Output the [x, y] coordinate of the center of the cell containing the given text.  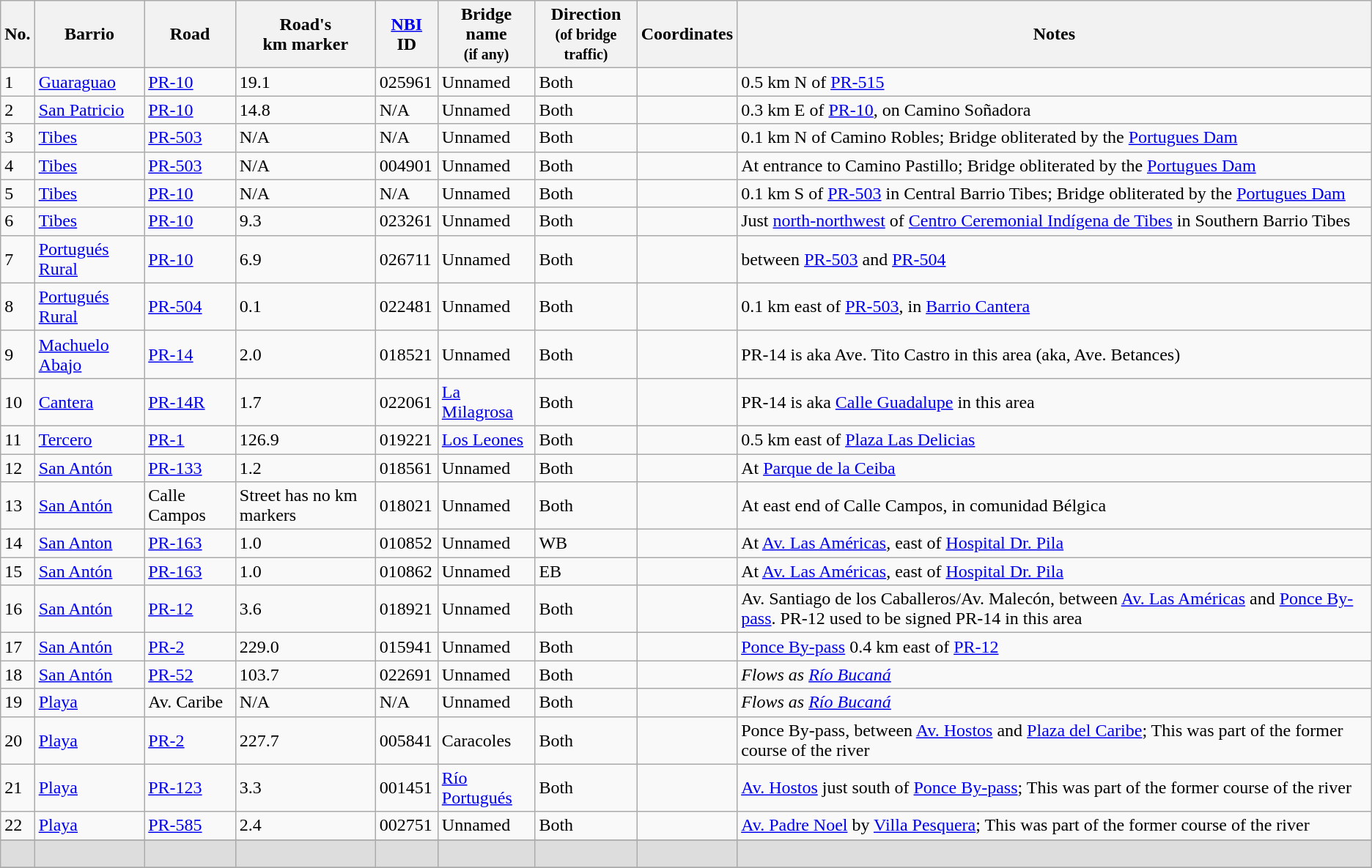
022481 [406, 306]
NBI ID [406, 34]
2.4 [305, 826]
023261 [406, 221]
2 [18, 110]
19.1 [305, 82]
229.0 [305, 647]
Guaraguao [89, 82]
21 [18, 788]
018021 [406, 505]
026711 [406, 259]
Ponce By-pass 0.4 km east of PR-12 [1055, 647]
Calle Campos [191, 505]
010852 [406, 544]
Bridge name (if any) [487, 34]
PR-14R [191, 401]
At Parque de la Ceiba [1055, 468]
8 [18, 306]
0.1 km S of PR-503 in Central Barrio Tibes; Bridge obliterated by the Portugues Dam [1055, 193]
0.5 km east of Plaza Las Delicias [1055, 439]
PR-504 [191, 306]
PR-14 is aka Calle Guadalupe in this area [1055, 401]
2.0 [305, 355]
Río Portugués [487, 788]
Av. Santiago de los Caballeros/Av. Malecón, between Av. Las Américas and Ponce By-pass. PR-12 used to be signed PR-14 in this area [1055, 609]
Street has no km markers [305, 505]
San Patricio [89, 110]
EB [586, 571]
022691 [406, 675]
PR-12 [191, 609]
6.9 [305, 259]
16 [18, 609]
WB [586, 544]
18 [18, 675]
22 [18, 826]
Road [191, 34]
Av. Caribe [191, 702]
PR-52 [191, 675]
6 [18, 221]
Av. Hostos just south of Ponce By-pass; This was part of the former course of the river [1055, 788]
3.3 [305, 788]
PR-14 is aka Ave. Tito Castro in this area (aka, Ave. Betances) [1055, 355]
17 [18, 647]
PR-1 [191, 439]
4 [18, 166]
3 [18, 138]
Ponce By-pass, between Av. Hostos and Plaza del Caribe; This was part of the former course of the river [1055, 740]
14.8 [305, 110]
7 [18, 259]
PR-585 [191, 826]
PR-123 [191, 788]
Direction (of bridge traffic) [586, 34]
018521 [406, 355]
19 [18, 702]
126.9 [305, 439]
0.1 [305, 306]
15 [18, 571]
019221 [406, 439]
Tercero [89, 439]
Cantera [89, 401]
Road'skm marker [305, 34]
018921 [406, 609]
004901 [406, 166]
0.1 km N of Camino Robles; Bridge obliterated by the Portugues Dam [1055, 138]
018561 [406, 468]
La Milagrosa [487, 401]
025961 [406, 82]
No. [18, 34]
002751 [406, 826]
3.6 [305, 609]
between PR-503 and PR-504 [1055, 259]
Notes [1055, 34]
227.7 [305, 740]
Barrio [89, 34]
14 [18, 544]
11 [18, 439]
Caracoles [487, 740]
Los Leones [487, 439]
At entrance to Camino Pastillo; Bridge obliterated by the Portugues Dam [1055, 166]
1.7 [305, 401]
0.1 km east of PR-503, in Barrio Cantera [1055, 306]
PR-133 [191, 468]
13 [18, 505]
001451 [406, 788]
022061 [406, 401]
103.7 [305, 675]
12 [18, 468]
10 [18, 401]
9.3 [305, 221]
At east end of Calle Campos, in comunidad Bélgica [1055, 505]
Just north-northwest of Centro Ceremonial Indígena de Tibes in Southern Barrio Tibes [1055, 221]
5 [18, 193]
015941 [406, 647]
005841 [406, 740]
1 [18, 82]
San Anton [89, 544]
9 [18, 355]
010862 [406, 571]
PR-14 [191, 355]
20 [18, 740]
Coordinates [687, 34]
Av. Padre Noel by Villa Pesquera; This was part of the former course of the river [1055, 826]
1.2 [305, 468]
Machuelo Abajo [89, 355]
0.3 km E of PR-10, on Camino Soñadora [1055, 110]
0.5 km N of PR-515 [1055, 82]
